Find where the given text appears and provide that cell's center as [x, y] coordinate. 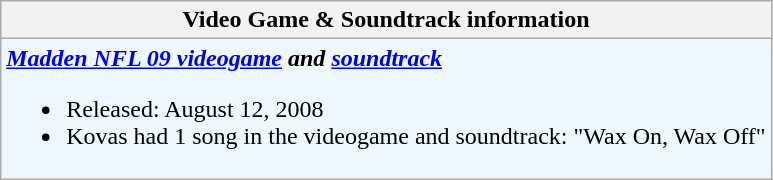
Madden NFL 09 videogame and soundtrackReleased: August 12, 2008Kovas had 1 song in the videogame and soundtrack: "Wax On, Wax Off" [386, 109]
Video Game & Soundtrack information [386, 20]
